Determine the [X, Y] coordinate at the center of the cell enclosing the given text.  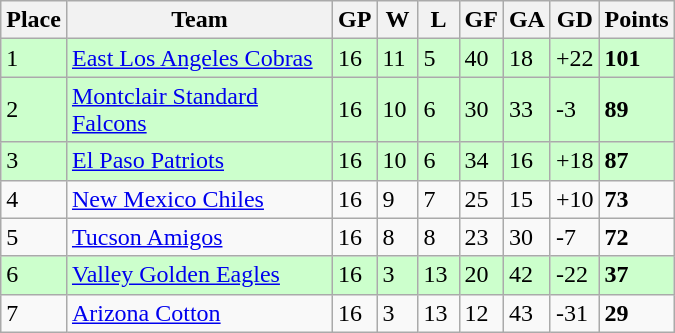
Place [34, 20]
29 [636, 313]
Valley Golden Eagles [199, 275]
Points [636, 20]
East Los Angeles Cobras [199, 58]
23 [481, 237]
GF [481, 20]
12 [481, 313]
+18 [574, 161]
-3 [574, 110]
1 [34, 58]
-31 [574, 313]
L [438, 20]
37 [636, 275]
-7 [574, 237]
33 [526, 110]
20 [481, 275]
11 [398, 58]
18 [526, 58]
89 [636, 110]
New Mexico Chiles [199, 199]
-22 [574, 275]
+22 [574, 58]
43 [526, 313]
42 [526, 275]
40 [481, 58]
W [398, 20]
34 [481, 161]
Tucson Amigos [199, 237]
GP [355, 20]
Montclair Standard Falcons [199, 110]
73 [636, 199]
101 [636, 58]
72 [636, 237]
GA [526, 20]
Arizona Cotton [199, 313]
9 [398, 199]
4 [34, 199]
15 [526, 199]
2 [34, 110]
Team [199, 20]
+10 [574, 199]
87 [636, 161]
GD [574, 20]
El Paso Patriots [199, 161]
25 [481, 199]
